Identify which cell holds the provided text, then report its [X, Y] central coordinate. 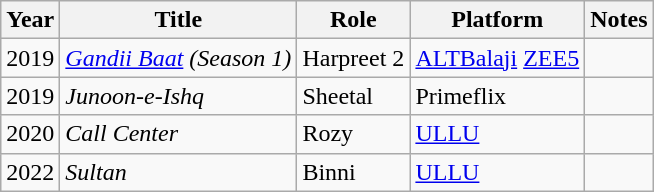
Junoon-e-Ishq [178, 96]
Role [354, 20]
Rozy [354, 134]
Harpreet 2 [354, 58]
Call Center [178, 134]
2020 [30, 134]
2022 [30, 172]
Primeflix [498, 96]
ALTBalaji ZEE5 [498, 58]
Sheetal [354, 96]
Title [178, 20]
Platform [498, 20]
Sultan [178, 172]
Gandii Baat (Season 1) [178, 58]
Year [30, 20]
Binni [354, 172]
Notes [619, 20]
